Identify which cell holds the provided text, then report its (X, Y) central coordinate. 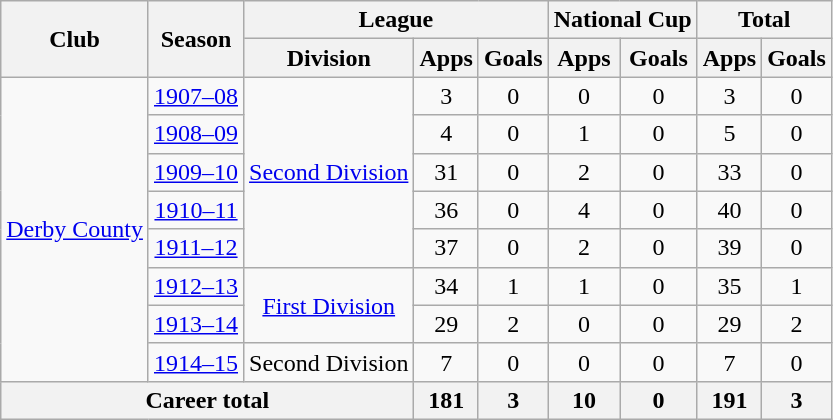
191 (729, 400)
31 (446, 172)
181 (446, 400)
Total (764, 20)
1908–09 (196, 134)
1910–11 (196, 210)
37 (446, 248)
National Cup (622, 20)
1911–12 (196, 248)
1913–14 (196, 324)
1912–13 (196, 286)
Club (75, 39)
39 (729, 248)
1914–15 (196, 362)
League (396, 20)
35 (729, 286)
Season (196, 39)
40 (729, 210)
5 (729, 134)
33 (729, 172)
Derby County (75, 229)
First Division (329, 305)
1909–10 (196, 172)
Career total (208, 400)
34 (446, 286)
36 (446, 210)
1907–08 (196, 96)
Division (329, 58)
10 (584, 400)
